From the cell containing the given text, extract its center point as [X, Y] coordinate. 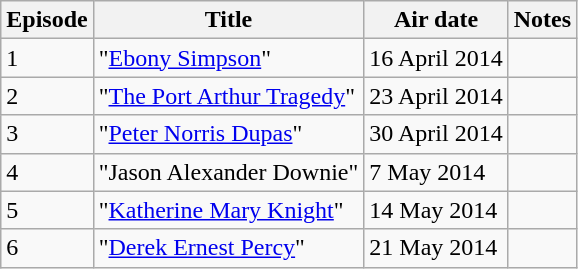
"Ebony Simpson" [228, 58]
4 [47, 172]
Air date [436, 20]
5 [47, 210]
Title [228, 20]
"Katherine Mary Knight" [228, 210]
"Jason Alexander Downie" [228, 172]
14 May 2014 [436, 210]
Notes [542, 20]
1 [47, 58]
"The Port Arthur Tragedy" [228, 96]
21 May 2014 [436, 248]
2 [47, 96]
23 April 2014 [436, 96]
"Derek Ernest Percy" [228, 248]
Episode [47, 20]
7 May 2014 [436, 172]
30 April 2014 [436, 134]
3 [47, 134]
6 [47, 248]
16 April 2014 [436, 58]
"Peter Norris Dupas" [228, 134]
